Capture the cell that displays the provided text and extract its [x, y] central coordinate. 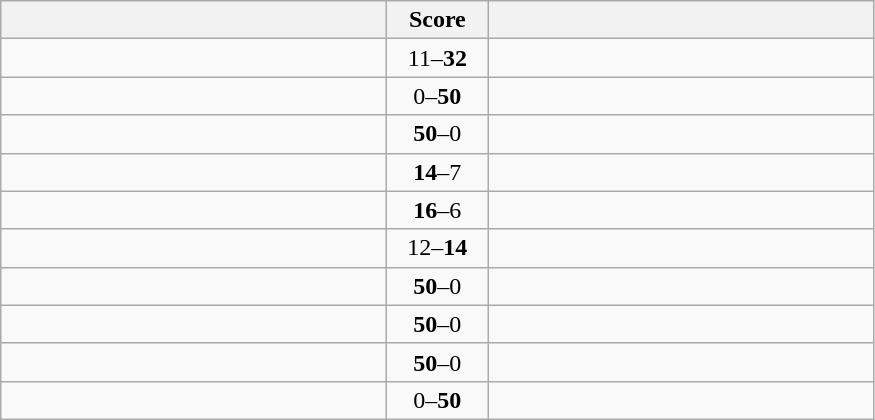
12–14 [438, 248]
14–7 [438, 172]
16–6 [438, 210]
Score [438, 20]
11–32 [438, 58]
